Detect which cell encompasses the target text, then output its [x, y] center coordinate. 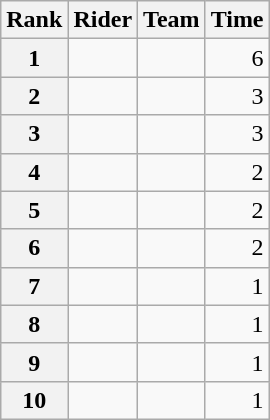
5 [34, 210]
4 [34, 172]
8 [34, 324]
Rider [103, 20]
9 [34, 362]
Time [237, 20]
Team [172, 20]
Rank [34, 20]
7 [34, 286]
10 [34, 400]
